Find where the given text appears and provide that cell's center as [X, Y] coordinate. 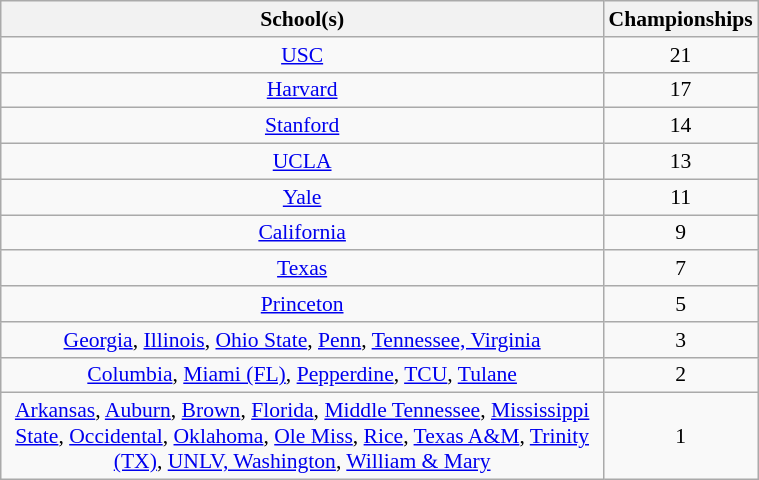
14 [681, 126]
Georgia, Illinois, Ohio State, Penn, Tennessee, Virginia [302, 340]
Princeton [302, 304]
Texas [302, 269]
13 [681, 162]
Championships [681, 19]
2 [681, 375]
UCLA [302, 162]
California [302, 233]
1 [681, 436]
21 [681, 55]
3 [681, 340]
School(s) [302, 19]
9 [681, 233]
Harvard [302, 90]
17 [681, 90]
7 [681, 269]
11 [681, 197]
5 [681, 304]
Stanford [302, 126]
Columbia, Miami (FL), Pepperdine, TCU, Tulane [302, 375]
Yale [302, 197]
USC [302, 55]
